Scan for the cell matching the given text and deliver its (x, y) coordinate at center. 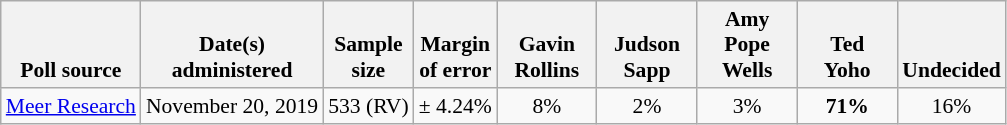
Undecided (951, 44)
Meer Research (71, 106)
TedYoho (847, 44)
3% (747, 106)
± 4.24% (456, 106)
533 (RV) (368, 106)
November 20, 2019 (232, 106)
71% (847, 106)
GavinRollins (547, 44)
Date(s)administered (232, 44)
2% (647, 106)
Poll source (71, 44)
16% (951, 106)
JudsonSapp (647, 44)
AmyPope Wells (747, 44)
Marginof error (456, 44)
Samplesize (368, 44)
8% (547, 106)
